Provide the (x, y) coordinate of the cell's center where the given text is located.  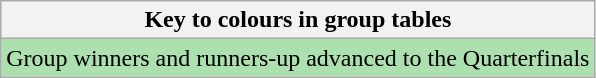
Key to colours in group tables (298, 20)
Group winners and runners-up advanced to the Quarterfinals (298, 58)
